For the text-containing cell, return its midpoint in [X, Y] coordinate format. 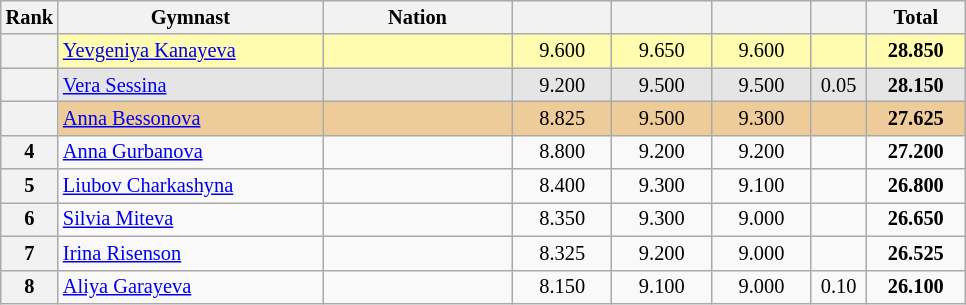
7 [30, 253]
0.05 [838, 85]
Anna Bessonova [190, 118]
26.800 [916, 186]
8 [30, 287]
27.625 [916, 118]
8.325 [562, 253]
9.650 [662, 51]
Gymnast [190, 17]
8.800 [562, 152]
28.850 [916, 51]
Nation [418, 17]
Yevgeniya Kanayeva [190, 51]
8.150 [562, 287]
Total [916, 17]
28.150 [916, 85]
6 [30, 219]
4 [30, 152]
Anna Gurbanova [190, 152]
26.100 [916, 287]
27.200 [916, 152]
Irina Risenson [190, 253]
Vera Sessina [190, 85]
Aliya Garayeva [190, 287]
5 [30, 186]
26.650 [916, 219]
Silvia Miteva [190, 219]
Liubov Charkashyna [190, 186]
8.400 [562, 186]
26.525 [916, 253]
8.825 [562, 118]
Rank [30, 17]
0.10 [838, 287]
8.350 [562, 219]
